Detect which cell encompasses the target text, then output its (x, y) center coordinate. 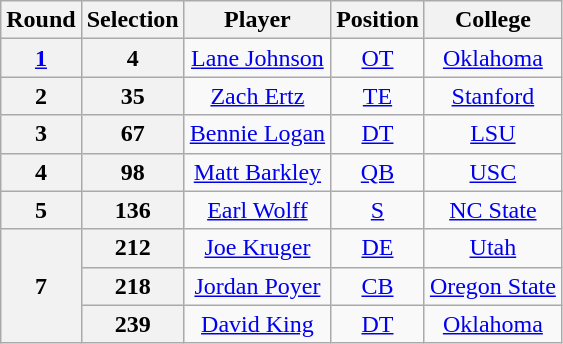
Player (257, 20)
NC State (492, 210)
Stanford (492, 96)
S (378, 210)
OT (378, 58)
Position (378, 20)
98 (132, 172)
David King (257, 324)
USC (492, 172)
College (492, 20)
DE (378, 248)
Round (41, 20)
2 (41, 96)
QB (378, 172)
Bennie Logan (257, 134)
218 (132, 286)
Selection (132, 20)
239 (132, 324)
Utah (492, 248)
Zach Ertz (257, 96)
212 (132, 248)
5 (41, 210)
Jordan Poyer (257, 286)
1 (41, 58)
CB (378, 286)
35 (132, 96)
67 (132, 134)
Oregon State (492, 286)
Lane Johnson (257, 58)
Earl Wolff (257, 210)
Matt Barkley (257, 172)
3 (41, 134)
7 (41, 286)
LSU (492, 134)
136 (132, 210)
TE (378, 96)
Joe Kruger (257, 248)
